Detect which cell encompasses the target text, then output its (X, Y) center coordinate. 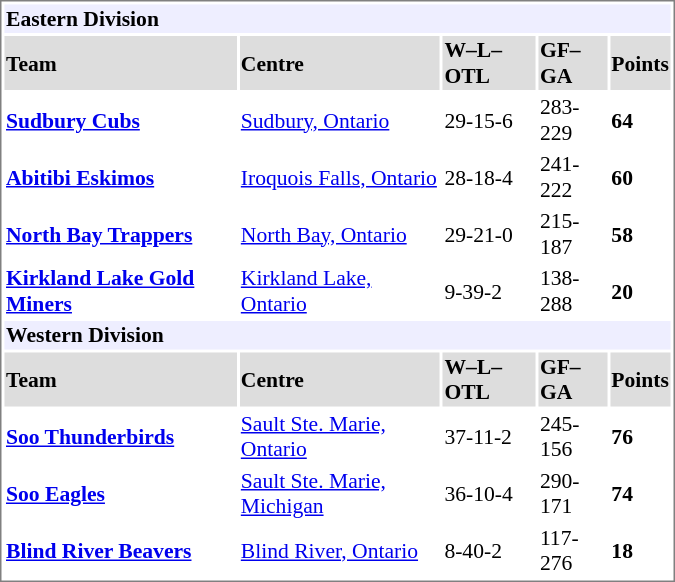
Eastern Division (337, 18)
29-21-0 (490, 234)
117-276 (572, 551)
Sudbury Cubs (120, 120)
Blind River, Ontario (340, 551)
Sault Ste. Marie, Michigan (340, 493)
138-288 (572, 291)
60 (640, 177)
28-18-4 (490, 177)
Western Division (337, 335)
9-39-2 (490, 291)
North Bay, Ontario (340, 234)
North Bay Trappers (120, 234)
290-171 (572, 493)
20 (640, 291)
Abitibi Eskimos (120, 177)
58 (640, 234)
283-229 (572, 120)
241-222 (572, 177)
Kirkland Lake Gold Miners (120, 291)
74 (640, 493)
Soo Thunderbirds (120, 437)
Sudbury, Ontario (340, 120)
Kirkland Lake, Ontario (340, 291)
Iroquois Falls, Ontario (340, 177)
Soo Eagles (120, 493)
64 (640, 120)
245-156 (572, 437)
Blind River Beavers (120, 551)
37-11-2 (490, 437)
18 (640, 551)
215-187 (572, 234)
36-10-4 (490, 493)
8-40-2 (490, 551)
29-15-6 (490, 120)
Sault Ste. Marie, Ontario (340, 437)
76 (640, 437)
